Pinpoint the cell where the given text exists, returning its [X, Y] midpoint coordinate. 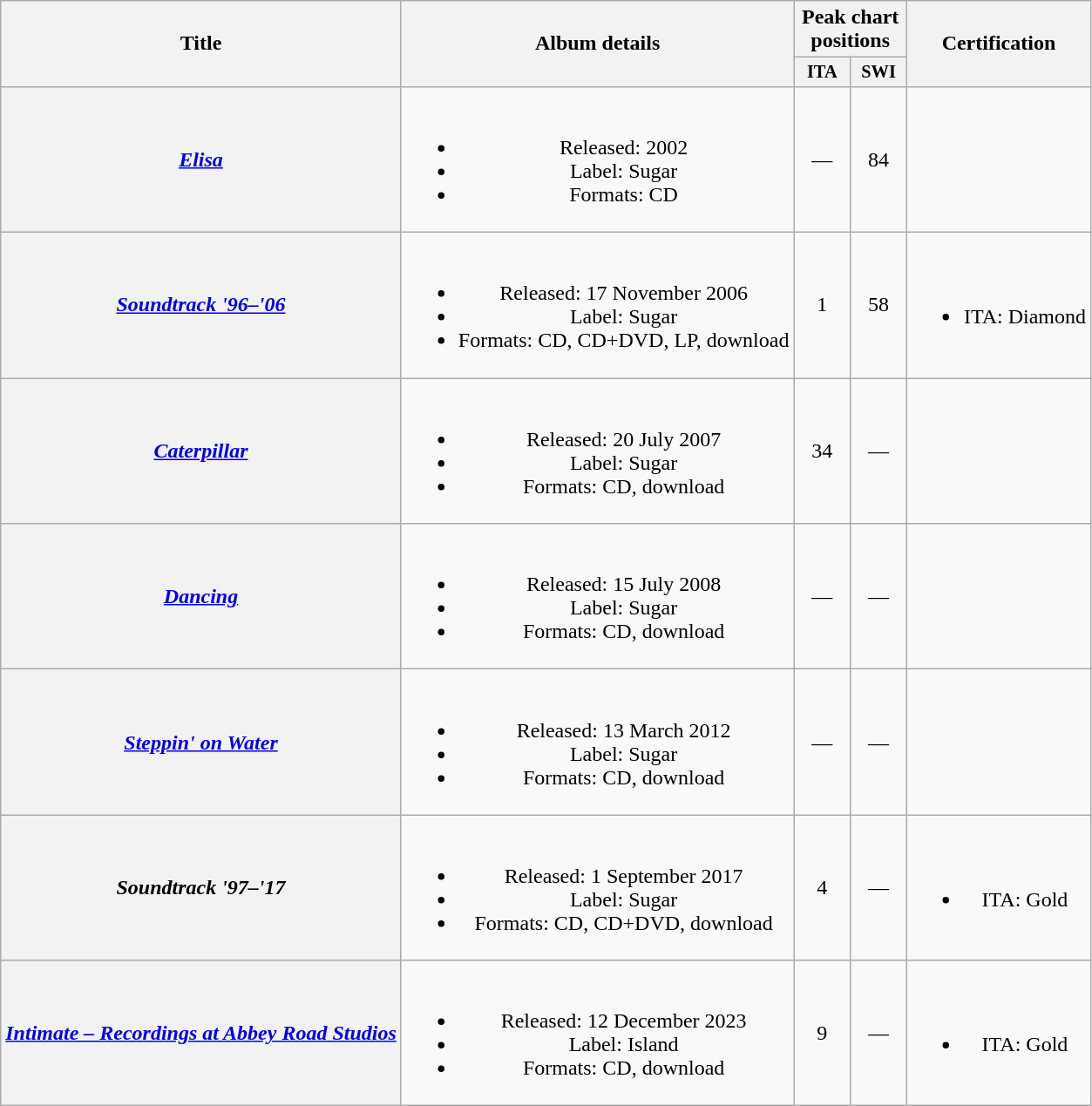
Certification [999, 44]
1 [823, 305]
Album details [598, 44]
Released: 17 November 2006Label: SugarFormats: CD, CD+DVD, LP, download [598, 305]
ITA: Diamond [999, 305]
84 [878, 159]
9 [823, 1034]
SWI [878, 72]
Released: 15 July 2008Label: SugarFormats: CD, download [598, 596]
Released: 1 September 2017Label: SugarFormats: CD, CD+DVD, download [598, 887]
ITA [823, 72]
4 [823, 887]
Soundtrack '97–'17 [201, 887]
Released: 20 July 2007Label: SugarFormats: CD, download [598, 451]
Steppin' on Water [201, 743]
Elisa [201, 159]
Caterpillar [201, 451]
Dancing [201, 596]
Released: 12 December 2023Label: IslandFormats: CD, download [598, 1034]
Title [201, 44]
Released: 2002Label: SugarFormats: CD [598, 159]
Peak chart positions [851, 30]
34 [823, 451]
Intimate – Recordings at Abbey Road Studios [201, 1034]
Soundtrack '96–'06 [201, 305]
58 [878, 305]
Released: 13 March 2012Label: SugarFormats: CD, download [598, 743]
